Determine the [x, y] coordinate at the center of the cell enclosing the given text.  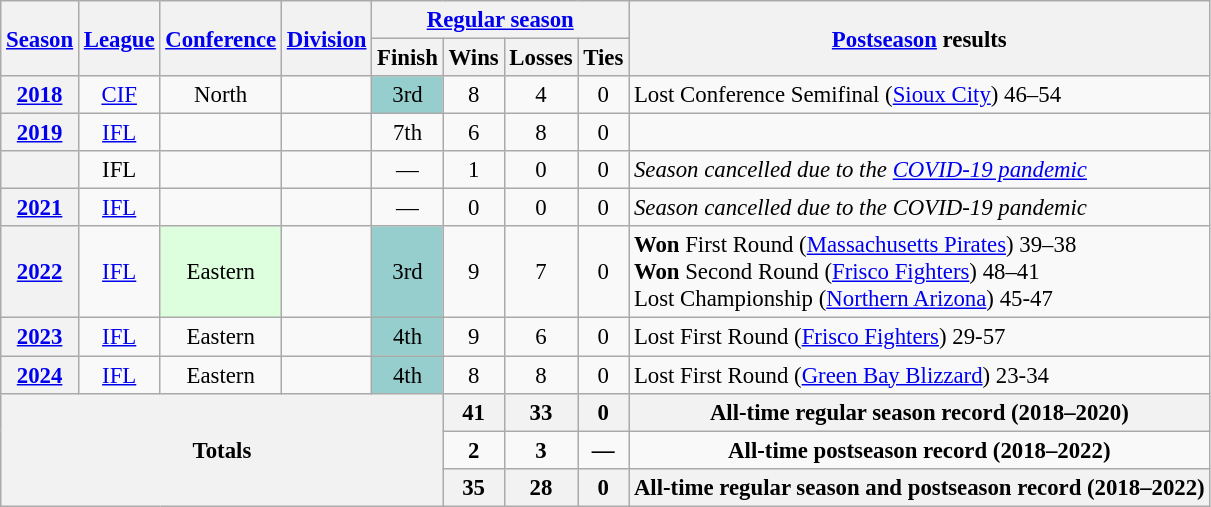
Postseason results [920, 38]
All-time postseason record (2018–2022) [920, 450]
Division [326, 38]
Losses [541, 58]
7th [408, 133]
Lost Conference Semifinal (Sioux City) 46–54 [920, 95]
Conference [221, 38]
Season [40, 38]
35 [474, 487]
All-time regular season and postseason record (2018–2022) [920, 487]
League [118, 38]
CIF [118, 95]
North [221, 95]
Totals [222, 450]
1 [474, 170]
Finish [408, 58]
2022 [40, 272]
2023 [40, 337]
Ties [604, 58]
4 [541, 95]
2018 [40, 95]
33 [541, 412]
41 [474, 412]
2019 [40, 133]
Won First Round (Massachusetts Pirates) 39–38Won Second Round (Frisco Fighters) 48–41Lost Championship (Northern Arizona) 45-47 [920, 272]
2021 [40, 208]
Lost First Round (Frisco Fighters) 29-57 [920, 337]
Lost First Round (Green Bay Blizzard) 23-34 [920, 375]
3 [541, 450]
Regular season [500, 20]
2 [474, 450]
28 [541, 487]
Wins [474, 58]
7 [541, 272]
All-time regular season record (2018–2020) [920, 412]
2024 [40, 375]
